Provide the [x, y] coordinate of the cell's center where the given text is located.  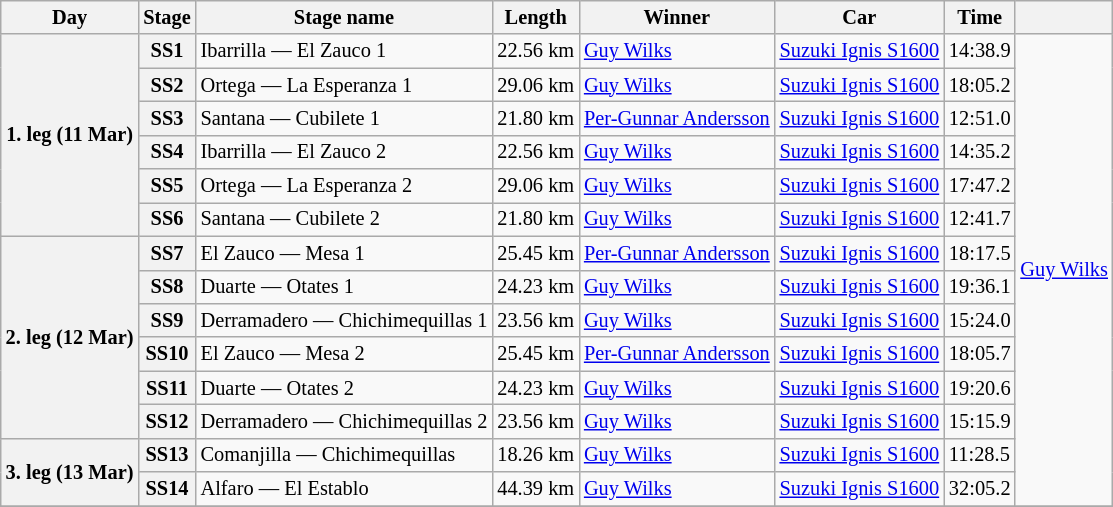
Santana — Cubilete 2 [344, 219]
Derramadero — Chichimequillas 1 [344, 320]
SS4 [166, 152]
18:05.7 [980, 354]
Car [860, 17]
SS1 [166, 51]
18.26 km [536, 455]
3. leg (13 Mar) [70, 472]
15:24.0 [980, 320]
12:51.0 [980, 118]
El Zauco — Mesa 1 [344, 253]
Alfaro — El Establo [344, 489]
15:15.9 [980, 421]
SS5 [166, 186]
SS11 [166, 388]
SS12 [166, 421]
Ibarrilla — El Zauco 1 [344, 51]
Stage [166, 17]
SS3 [166, 118]
32:05.2 [980, 489]
Duarte — Otates 2 [344, 388]
18:17.5 [980, 253]
1. leg (11 Mar) [70, 135]
SS14 [166, 489]
2. leg (12 Mar) [70, 337]
14:35.2 [980, 152]
Time [980, 17]
17:47.2 [980, 186]
Ibarrilla — El Zauco 2 [344, 152]
SS10 [166, 354]
Day [70, 17]
SS13 [166, 455]
Santana — Cubilete 1 [344, 118]
SS7 [166, 253]
Duarte — Otates 1 [344, 287]
Length [536, 17]
Ortega — La Esperanza 1 [344, 85]
19:20.6 [980, 388]
SS8 [166, 287]
SS6 [166, 219]
19:36.1 [980, 287]
Derramadero — Chichimequillas 2 [344, 421]
14:38.9 [980, 51]
18:05.2 [980, 85]
El Zauco — Mesa 2 [344, 354]
Comanjilla — Chichimequillas [344, 455]
Winner [677, 17]
Ortega — La Esperanza 2 [344, 186]
Stage name [344, 17]
SS9 [166, 320]
44.39 km [536, 489]
12:41.7 [980, 219]
SS2 [166, 85]
11:28.5 [980, 455]
